Extract the [x, y] coordinate from the center of the cell holding the provided text.  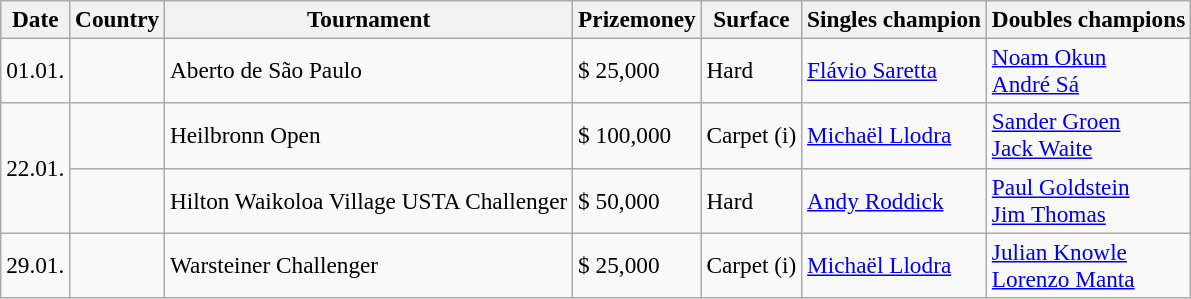
$ 100,000 [637, 136]
Paul Goldstein Jim Thomas [1088, 200]
Julian Knowle Lorenzo Manta [1088, 264]
Hilton Waikoloa Village USTA Challenger [369, 200]
Aberto de São Paulo [369, 70]
Singles champion [894, 19]
Andy Roddick [894, 200]
Noam Okun André Sá [1088, 70]
Tournament [369, 19]
Warsteiner Challenger [369, 264]
Sander Groen Jack Waite [1088, 136]
01.01. [36, 70]
29.01. [36, 264]
Heilbronn Open [369, 136]
Date [36, 19]
$ 50,000 [637, 200]
Doubles champions [1088, 19]
Flávio Saretta [894, 70]
Prizemoney [637, 19]
22.01. [36, 168]
Country [118, 19]
Surface [752, 19]
